Find where the given text appears and provide that cell's center as [x, y] coordinate. 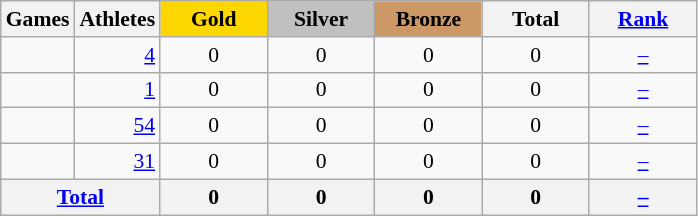
Bronze [428, 19]
Athletes [117, 19]
31 [117, 162]
4 [117, 55]
Gold [214, 19]
Games [38, 19]
Silver [320, 19]
54 [117, 126]
1 [117, 90]
Rank [642, 19]
